Detect which cell encompasses the target text, then output its [X, Y] center coordinate. 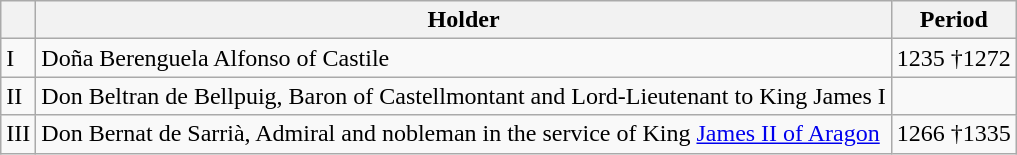
Holder [464, 20]
Don Beltran de Bellpuig, Baron of Castellmontant and Lord-Lieutenant to King James I [464, 96]
Period [954, 20]
II [18, 96]
I [18, 58]
III [18, 134]
Doña Berenguela Alfonso of Castile [464, 58]
Don Bernat de Sarrià, Admiral and nobleman in the service of King James II of Aragon [464, 134]
1266 †1335 [954, 134]
1235 †1272 [954, 58]
